Return (x, y) of the center of cell containing provided text 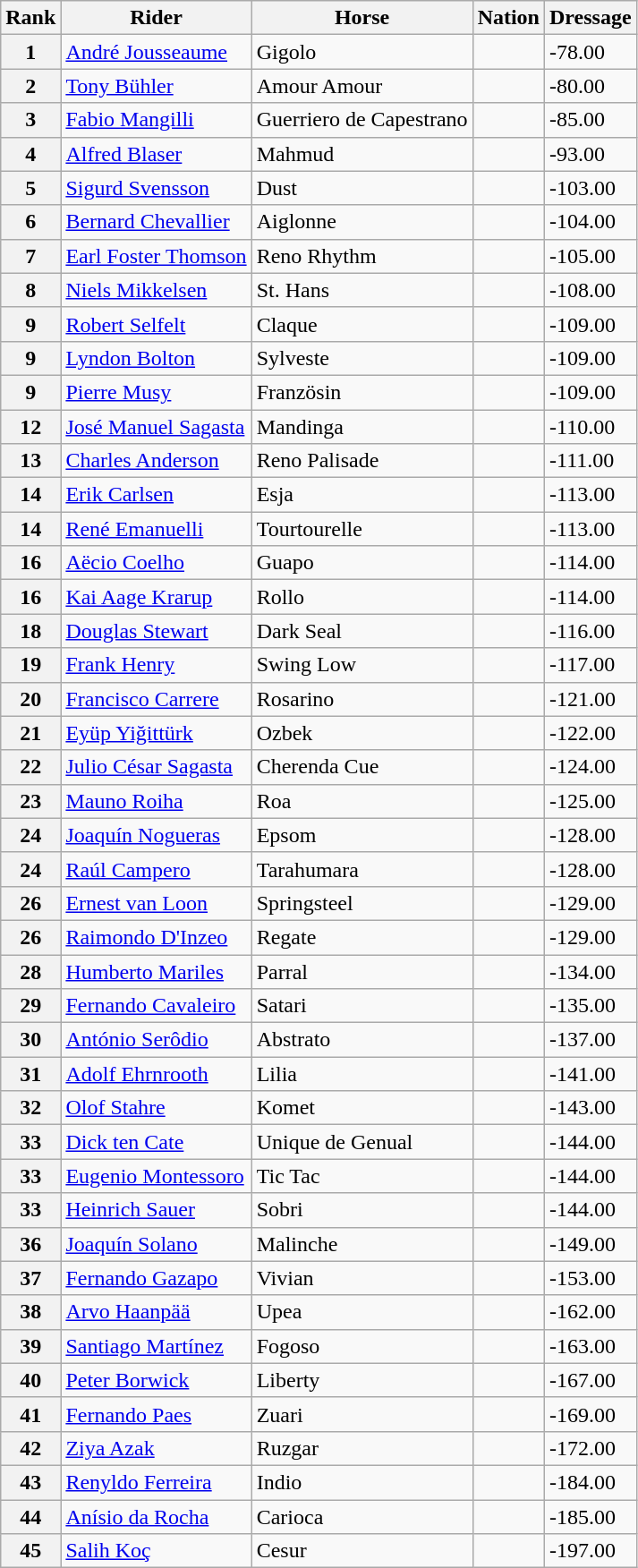
Indio (362, 1482)
-108.00 (591, 290)
-103.00 (591, 188)
Earl Foster Thomson (156, 256)
-110.00 (591, 427)
-117.00 (591, 665)
12 (30, 427)
Claque (362, 324)
Julio César Sagasta (156, 767)
Dark Seal (362, 631)
20 (30, 699)
21 (30, 733)
Tourtourelle (362, 529)
-78.00 (591, 52)
19 (30, 665)
Malinche (362, 1244)
Raúl Campero (156, 869)
Komet (362, 1108)
Ruzgar (362, 1448)
Parral (362, 971)
Fernando Paes (156, 1414)
Anísio da Rocha (156, 1517)
Roa (362, 801)
Mandinga (362, 427)
Upea (362, 1312)
Carioca (362, 1517)
Fabio Mangilli (156, 120)
Fogoso (362, 1346)
Rollo (362, 597)
-124.00 (591, 767)
Vivian (362, 1278)
Dick ten Cate (156, 1142)
St. Hans (362, 290)
4 (30, 154)
Francisco Carrere (156, 699)
Olof Stahre (156, 1108)
-80.00 (591, 86)
Ziya Azak (156, 1448)
38 (30, 1312)
32 (30, 1108)
36 (30, 1244)
Aiglonne (362, 222)
Springsteel (362, 903)
29 (30, 1006)
-122.00 (591, 733)
Heinrich Sauer (156, 1210)
22 (30, 767)
13 (30, 461)
Douglas Stewart (156, 631)
Alfred Blaser (156, 154)
Joaquín Solano (156, 1244)
José Manuel Sagasta (156, 427)
-141.00 (591, 1074)
Regate (362, 937)
Charles Anderson (156, 461)
Eugenio Montessoro (156, 1176)
44 (30, 1517)
-169.00 (591, 1414)
Ernest van Loon (156, 903)
Pierre Musy (156, 392)
Tarahumara (362, 869)
Guapo (362, 563)
40 (30, 1380)
6 (30, 222)
8 (30, 290)
-134.00 (591, 971)
Eyüp Yiğittürk (156, 733)
-149.00 (591, 1244)
Humberto Mariles (156, 971)
23 (30, 801)
Swing Low (362, 665)
Sobri (362, 1210)
45 (30, 1551)
Dressage (591, 18)
31 (30, 1074)
André Jousseaume (156, 52)
30 (30, 1040)
-137.00 (591, 1040)
-125.00 (591, 801)
Zuari (362, 1414)
37 (30, 1278)
Adolf Ehrnrooth (156, 1074)
Cesur (362, 1551)
António Serôdio (156, 1040)
18 (30, 631)
Unique de Genual (362, 1142)
-143.00 (591, 1108)
-105.00 (591, 256)
3 (30, 120)
Lyndon Bolton (156, 358)
42 (30, 1448)
43 (30, 1482)
Rider (156, 18)
Cherenda Cue (362, 767)
-167.00 (591, 1380)
Tic Tac (362, 1176)
Lilia (362, 1074)
Horse (362, 18)
Reno Rhythm (362, 256)
-172.00 (591, 1448)
-162.00 (591, 1312)
-197.00 (591, 1551)
Epsom (362, 835)
Raimondo D'Inzeo (156, 937)
-184.00 (591, 1482)
Liberty (362, 1380)
28 (30, 971)
Tony Bühler (156, 86)
Guerriero de Capestrano (362, 120)
-111.00 (591, 461)
Nation (508, 18)
-135.00 (591, 1006)
Erik Carlsen (156, 495)
Französin (362, 392)
Fernando Cavaleiro (156, 1006)
Esja (362, 495)
Mahmud (362, 154)
Niels Mikkelsen (156, 290)
Mauno Roiha (156, 801)
Sigurd Svensson (156, 188)
Satari (362, 1006)
Ozbek (362, 733)
39 (30, 1346)
Joaquín Nogueras (156, 835)
Frank Henry (156, 665)
Peter Borwick (156, 1380)
Fernando Gazapo (156, 1278)
Dust (362, 188)
Santiago Martínez (156, 1346)
Rank (30, 18)
-163.00 (591, 1346)
Salih Koç (156, 1551)
41 (30, 1414)
-153.00 (591, 1278)
5 (30, 188)
Reno Palisade (362, 461)
Kai Aage Krarup (156, 597)
Robert Selfelt (156, 324)
Aëcio Coelho (156, 563)
Renyldo Ferreira (156, 1482)
Sylveste (362, 358)
-104.00 (591, 222)
-185.00 (591, 1517)
René Emanuelli (156, 529)
Abstrato (362, 1040)
7 (30, 256)
-116.00 (591, 631)
-93.00 (591, 154)
Gigolo (362, 52)
-121.00 (591, 699)
-85.00 (591, 120)
Rosarino (362, 699)
1 (30, 52)
Bernard Chevallier (156, 222)
Amour Amour (362, 86)
2 (30, 86)
Arvo Haanpää (156, 1312)
